Pinpoint the cell where the given text exists, returning its [x, y] midpoint coordinate. 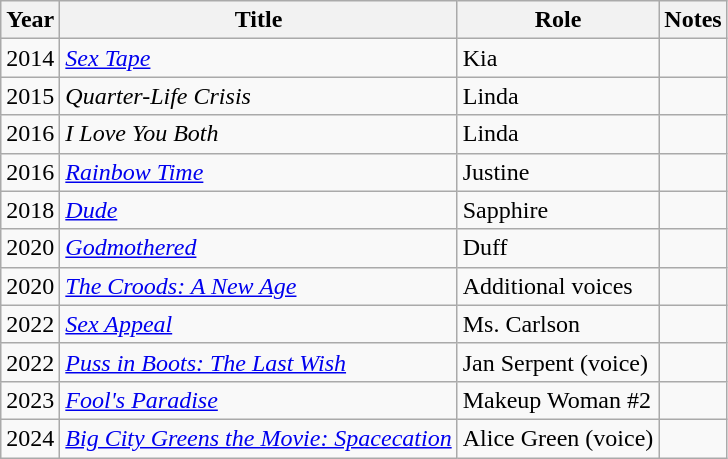
2018 [30, 210]
Fool's Paradise [258, 400]
Kia [558, 58]
2015 [30, 96]
Additional voices [558, 286]
Sapphire [558, 210]
Makeup Woman #2 [558, 400]
Notes [693, 20]
Quarter-Life Crisis [258, 96]
Puss in Boots: The Last Wish [258, 362]
Alice Green (voice) [558, 438]
Year [30, 20]
2023 [30, 400]
Rainbow Time [258, 172]
2024 [30, 438]
Justine [558, 172]
Jan Serpent (voice) [558, 362]
Role [558, 20]
2014 [30, 58]
Dude [258, 210]
Godmothered [258, 248]
I Love You Both [258, 134]
Sex Appeal [258, 324]
Duff [558, 248]
Sex Tape [258, 58]
Ms. Carlson [558, 324]
Title [258, 20]
Big City Greens the Movie: Spacecation [258, 438]
The Croods: A New Age [258, 286]
